Scan for the cell matching the given text and deliver its [X, Y] coordinate at center. 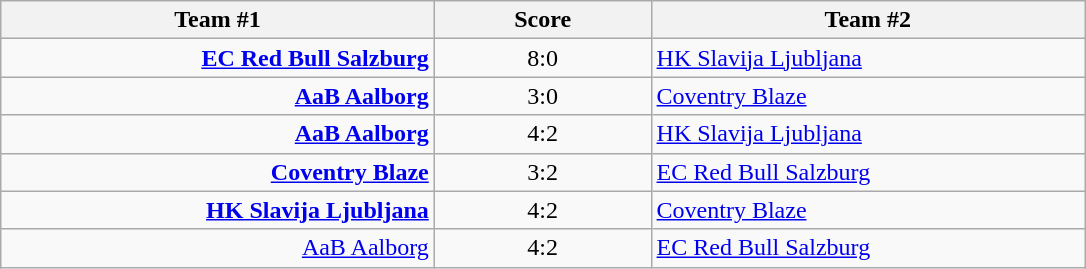
Score [542, 20]
Team #2 [868, 20]
Team #1 [218, 20]
3:0 [542, 96]
8:0 [542, 58]
3:2 [542, 172]
